Return the (x, y) coordinate for the center point of the cell that contains the specified text.  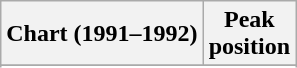
Chart (1991–1992) (102, 34)
Peakposition (249, 34)
